Identify which cell holds the provided text, then report its (X, Y) central coordinate. 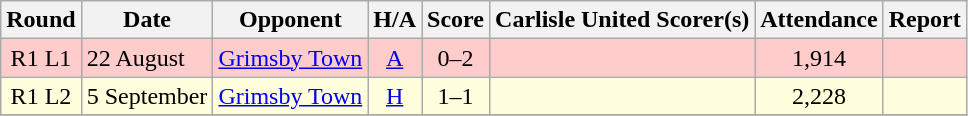
Opponent (290, 20)
0–2 (456, 58)
Report (924, 20)
Round (41, 20)
5 September (147, 96)
Date (147, 20)
H (395, 96)
1,914 (819, 58)
22 August (147, 58)
R1 L2 (41, 96)
Carlisle United Scorer(s) (622, 20)
Attendance (819, 20)
A (395, 58)
1–1 (456, 96)
2,228 (819, 96)
R1 L1 (41, 58)
H/A (395, 20)
Score (456, 20)
